Find where the given text appears and provide that cell's center as (x, y) coordinate. 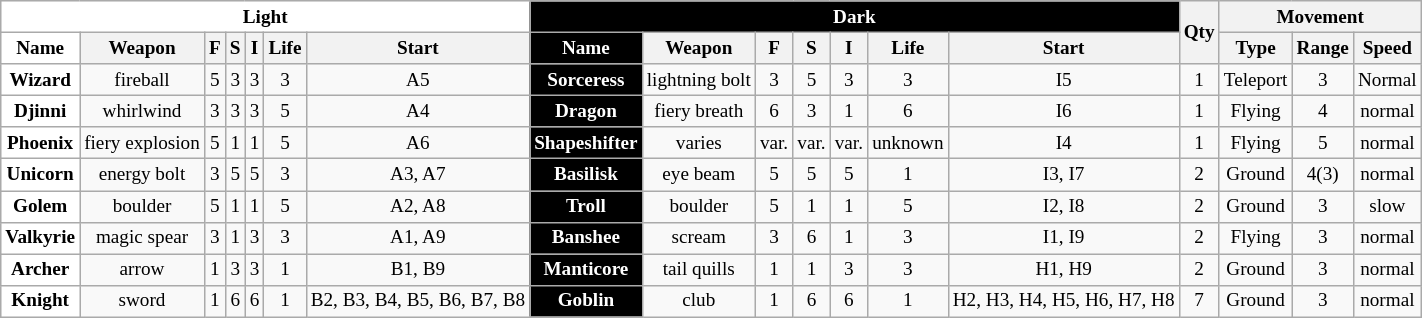
Phoenix (40, 143)
A3, A7 (418, 175)
unknown (908, 143)
magic spear (142, 238)
Wizard (40, 80)
Manticore (586, 270)
4 (1322, 111)
varies (698, 143)
4(3) (1322, 175)
A1, A9 (418, 238)
B1, B9 (418, 270)
Normal (1387, 80)
Golem (40, 206)
fiery explosion (142, 143)
Shapeshifter (586, 143)
Dragon (586, 111)
Basilisk (586, 175)
fireball (142, 80)
Type (1256, 48)
A6 (418, 143)
eye beam (698, 175)
A5 (418, 80)
arrow (142, 270)
Valkyrie (40, 238)
Djinni (40, 111)
fiery breath (698, 111)
Teleport (1256, 80)
I2, I8 (1064, 206)
Banshee (586, 238)
club (698, 301)
Movement (1320, 17)
Sorceress (586, 80)
energy bolt (142, 175)
Range (1322, 48)
B2, B3, B4, B5, B6, B7, B8 (418, 301)
Dark (855, 17)
lightning bolt (698, 80)
Qty (1199, 32)
I4 (1064, 143)
H1, H9 (1064, 270)
whirlwind (142, 111)
H2, H3, H4, H5, H6, H7, H8 (1064, 301)
Archer (40, 270)
I5 (1064, 80)
Light (266, 17)
7 (1199, 301)
scream (698, 238)
Knight (40, 301)
A4 (418, 111)
A2, A8 (418, 206)
sword (142, 301)
I6 (1064, 111)
I3, I7 (1064, 175)
slow (1387, 206)
tail quills (698, 270)
Unicorn (40, 175)
I1, I9 (1064, 238)
Speed (1387, 48)
Troll (586, 206)
Goblin (586, 301)
